Find where the given text appears and provide that cell's center as [x, y] coordinate. 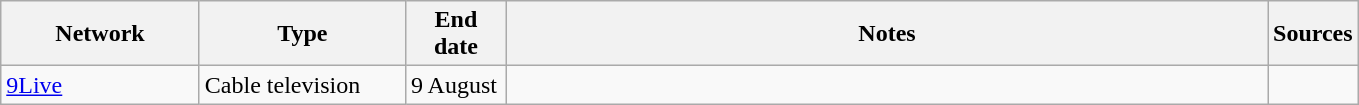
End date [456, 34]
9 August [456, 85]
9Live [100, 85]
Cable television [302, 85]
Type [302, 34]
Notes [886, 34]
Sources [1314, 34]
Network [100, 34]
